Return [x, y] of the center of cell containing provided text 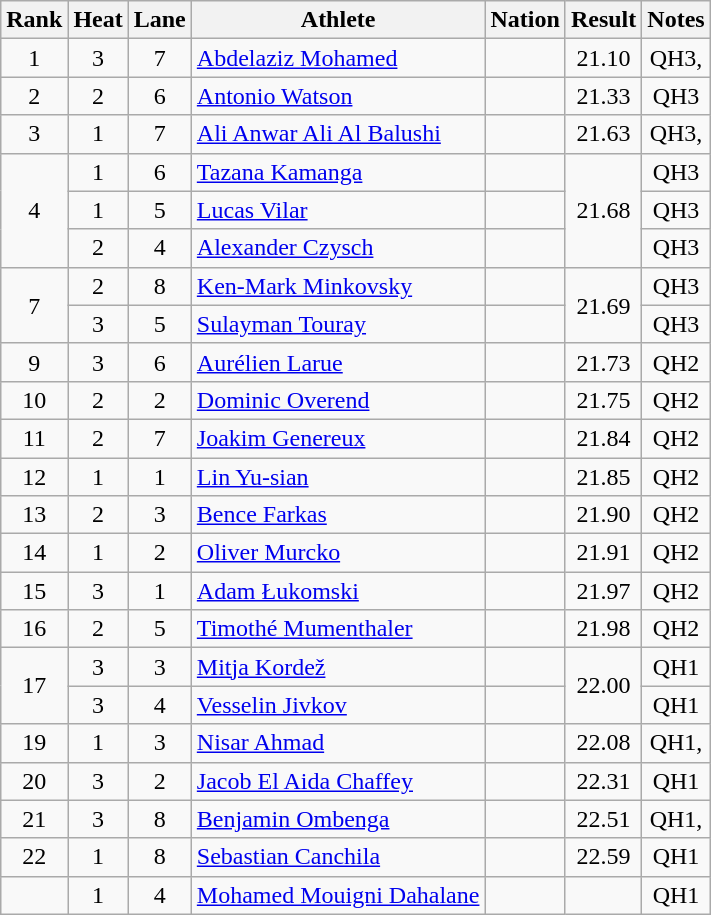
Athlete [338, 20]
Sulayman Touray [338, 324]
Abdelaziz Mohamed [338, 58]
21.98 [603, 629]
Benjamin Ombenga [338, 819]
Alexander Czysch [338, 248]
10 [34, 400]
19 [34, 743]
Ali Anwar Ali Al Balushi [338, 134]
21.84 [603, 438]
Jacob El Aida Chaffey [338, 781]
22.31 [603, 781]
22 [34, 857]
Tazana Kamanga [338, 172]
21.97 [603, 591]
Joakim Genereux [338, 438]
Antonio Watson [338, 96]
Aurélien Larue [338, 362]
Dominic Overend [338, 400]
Oliver Murcko [338, 553]
Notes [676, 20]
21.73 [603, 362]
12 [34, 477]
Lucas Vilar [338, 210]
15 [34, 591]
Lane [160, 20]
14 [34, 553]
21.68 [603, 210]
Heat [98, 20]
Mitja Kordež [338, 667]
Result [603, 20]
21.90 [603, 515]
21 [34, 819]
22.59 [603, 857]
21.69 [603, 305]
Adam Łukomski [338, 591]
21.33 [603, 96]
17 [34, 686]
Nation [525, 20]
Bence Farkas [338, 515]
Sebastian Canchila [338, 857]
22.51 [603, 819]
Timothé Mumenthaler [338, 629]
21.85 [603, 477]
Vesselin Jivkov [338, 705]
16 [34, 629]
Mohamed Mouigni Dahalane [338, 895]
21.75 [603, 400]
Ken-Mark Minkovsky [338, 286]
13 [34, 515]
11 [34, 438]
22.00 [603, 686]
9 [34, 362]
21.63 [603, 134]
Lin Yu-sian [338, 477]
Rank [34, 20]
21.10 [603, 58]
Nisar Ahmad [338, 743]
22.08 [603, 743]
21.91 [603, 553]
20 [34, 781]
